Find where the given text appears and provide that cell's center as (X, Y) coordinate. 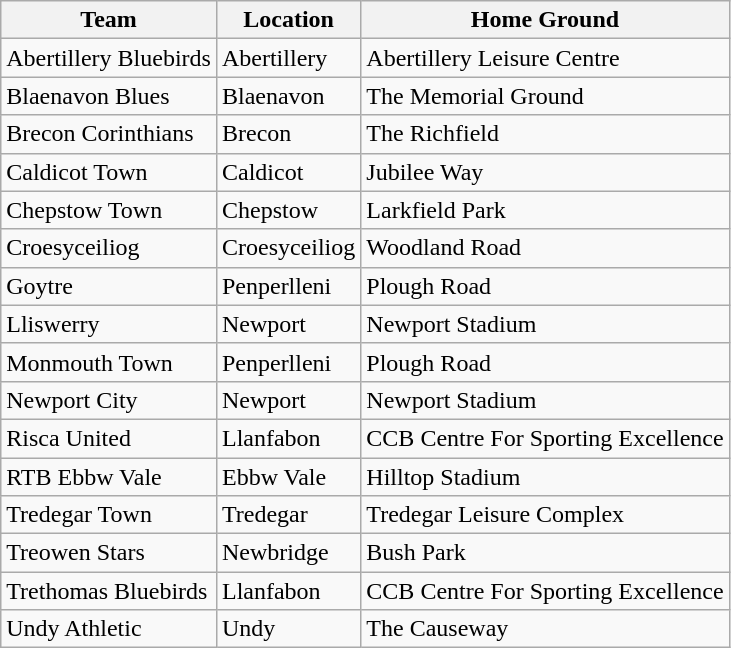
Larkfield Park (545, 210)
Tredegar (288, 515)
Team (109, 20)
Undy (288, 629)
Caldicot Town (109, 172)
Treowen Stars (109, 553)
RTB Ebbw Vale (109, 477)
Tredegar Town (109, 515)
Chepstow (288, 210)
Abertillery Bluebirds (109, 58)
Chepstow Town (109, 210)
Home Ground (545, 20)
Undy Athletic (109, 629)
Lliswerry (109, 324)
Blaenavon Blues (109, 96)
Monmouth Town (109, 362)
Abertillery Leisure Centre (545, 58)
The Causeway (545, 629)
Goytre (109, 286)
Hilltop Stadium (545, 477)
Abertillery (288, 58)
Jubilee Way (545, 172)
Newbridge (288, 553)
Brecon (288, 134)
The Memorial Ground (545, 96)
Caldicot (288, 172)
Bush Park (545, 553)
Risca United (109, 438)
The Richfield (545, 134)
Brecon Corinthians (109, 134)
Trethomas Bluebirds (109, 591)
Woodland Road (545, 248)
Location (288, 20)
Newport City (109, 400)
Blaenavon (288, 96)
Tredegar Leisure Complex (545, 515)
Ebbw Vale (288, 477)
